Determine the (x, y) coordinate at the center of the cell enclosing the given text.  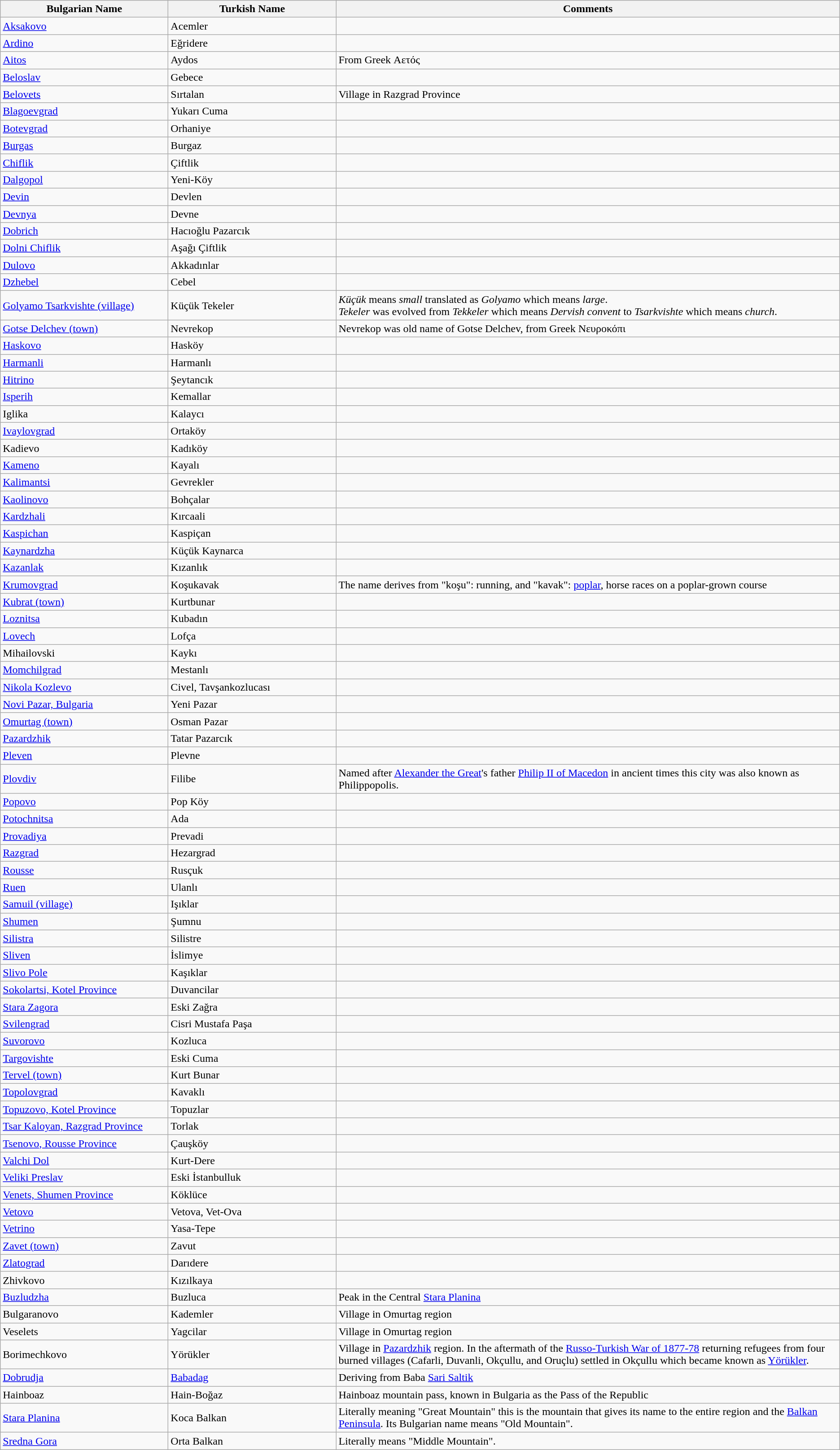
The name derives from "koşu": running, and "kavak": poplar, horse races on a poplar-grown course (588, 585)
Kubrat (town) (84, 602)
Silistre (252, 938)
Turkish Name (252, 9)
Duvancilar (252, 990)
Iglika (84, 414)
Lofça (252, 636)
Köklüce (252, 1195)
Darıdere (252, 1263)
Vetrino (84, 1229)
Razgrad (84, 853)
Dzhebel (84, 282)
Dobrich (84, 231)
Belovets (84, 94)
Kurt Bunar (252, 1075)
Kadievo (84, 448)
Rousse (84, 870)
Valchi Dol (84, 1161)
Bulgarian Name (84, 9)
Hitrino (84, 380)
Momchilgrad (84, 670)
Harmanlı (252, 363)
Çiftlik (252, 162)
Suvorovo (84, 1041)
Pleven (84, 755)
Bohçalar (252, 499)
Eski Zağra (252, 1007)
Haskovo (84, 346)
Ortaköy (252, 431)
İslimye (252, 955)
Yasa-Tepe (252, 1229)
Devne (252, 214)
Tervel (town) (84, 1075)
Dolni Chiflik (84, 248)
Eğridere (252, 43)
Acemler (252, 26)
Stara Zagora (84, 1007)
Kaspichan (84, 534)
Borimechkovo (84, 1354)
Kurtbunar (252, 602)
Named after Alexander the Great's father Philip II of Macedon in ancient times this city was also known as Philippopolis. (588, 778)
Mestanlı (252, 670)
Burgaz (252, 145)
Eski İstanbulluk (252, 1178)
Topuzovo, Kotel Province (84, 1109)
Omurtag (town) (84, 721)
Kaynardzha (84, 551)
Kalimantsi (84, 482)
Kardzhali (84, 517)
Lovech (84, 636)
Kayalı (252, 465)
Deriving from Baba Sari Saltik (588, 1378)
Zavut (252, 1246)
Provadiya (84, 836)
Pop Köy (252, 802)
Ivaylovgrad (84, 431)
Devlen (252, 197)
Sokolartsi, Kotel Province (84, 990)
Akkadınlar (252, 265)
Tsenovo, Rousse Province (84, 1143)
Chiflik (84, 162)
Zavet (town) (84, 1246)
Torlak (252, 1126)
Kavaklı (252, 1092)
Orhaniye (252, 128)
Aşağı Çiftlik (252, 248)
Şeytancık (252, 380)
Kaolinovo (84, 499)
Gevrekler (252, 482)
Topuzlar (252, 1109)
Filibe (252, 778)
Buzludzha (84, 1297)
Çauşköy (252, 1143)
Yeni Pazar (252, 704)
Yukarı Cuma (252, 111)
Hezargrad (252, 853)
Aitos (84, 60)
Potochnitsa (84, 819)
Silistra (84, 938)
Plovdiv (84, 778)
Peak in the Central Stara Planina (588, 1297)
Cisri Mustafa Paşa (252, 1024)
Kozluca (252, 1041)
Gebece (252, 77)
Targovishte (84, 1058)
Hain-Boğaz (252, 1395)
Vetova, Vet-Ova (252, 1212)
Svilengrad (84, 1024)
Buzluca (252, 1297)
Küçük Kaynarca (252, 551)
Bulgaranovo (84, 1314)
Dalgopol (84, 180)
Kameno (84, 465)
Comments (588, 9)
Şumnu (252, 921)
Golyamo Tsarkvishte (village) (84, 305)
Isperih (84, 397)
Kızanlık (252, 568)
Ardino (84, 43)
Gotse Delchev (town) (84, 329)
Kadıköy (252, 448)
Hainboaz (84, 1395)
Cebel (252, 282)
Aksakovo (84, 26)
Hasköy (252, 346)
Kubadın (252, 619)
Burgas (84, 145)
Botevgrad (84, 128)
Stara Planina (84, 1418)
Venets, Shumen Province (84, 1195)
Tatar Pazarcık (252, 738)
Küçük Tekeler (252, 305)
Babadag (252, 1378)
From Greek Αετός (588, 60)
Devnya (84, 214)
Yörükler (252, 1354)
Işıklar (252, 904)
Ulanlı (252, 887)
Osman Pazar (252, 721)
Ruen (84, 887)
Kırcaali (252, 517)
Dulovo (84, 265)
Pazardzhik (84, 738)
Nevrekop was old name of Gotse Delchev, from Greek Νευροκόπι (588, 329)
Devin (84, 197)
Topolovgrad (84, 1092)
Zlatograd (84, 1263)
Rusçuk (252, 870)
Yeni-Köy (252, 180)
Dobrudja (84, 1378)
Sliven (84, 955)
Tsar Kaloyan, Razgrad Province (84, 1126)
Sırtalan (252, 94)
Blagoevgrad (84, 111)
Yagcilar (252, 1332)
Novi Pazar, Bulgaria (84, 704)
Ada (252, 819)
Kademler (252, 1314)
Village in Razgrad Province (588, 94)
Slivo Pole (84, 973)
Vetovo (84, 1212)
Veselets (84, 1332)
Prevadi (252, 836)
Plevne (252, 755)
Krumovgrad (84, 585)
Kurt-Dere (252, 1161)
Kazanlak (84, 568)
Veliki Preslav (84, 1178)
Hacıoğlu Pazarcık (252, 231)
Beloslav (84, 77)
Aydos (252, 60)
Literally means "Middle Mountain". (588, 1441)
Civel, Tavşankozlucası (252, 687)
Zhivkovo (84, 1280)
Koşukavak (252, 585)
Samuil (village) (84, 904)
Popovo (84, 802)
Kalaycı (252, 414)
Kaykı (252, 653)
Eski Cuma (252, 1058)
Kızılkaya (252, 1280)
Hainboaz mountain pass, known in Bulgaria as the Pass of the Republic (588, 1395)
Loznitsa (84, 619)
Mihailovski (84, 653)
Shumen (84, 921)
Nevrekop (252, 329)
Harmanli (84, 363)
Nikola Kozlevo (84, 687)
Kaspiçan (252, 534)
Orta Balkan (252, 1441)
Kemallar (252, 397)
Kaşıklar (252, 973)
Sredna Gora (84, 1441)
Koca Balkan (252, 1418)
